Extract the [X, Y] coordinate from the center of the cell holding the provided text.  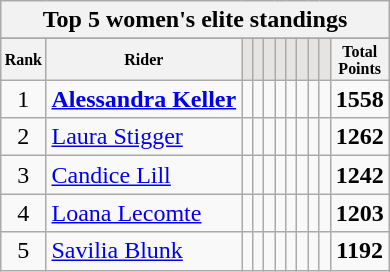
Candice Lill [144, 175]
5 [24, 251]
1242 [360, 175]
1203 [360, 213]
Top 5 women's elite standings [195, 20]
4 [24, 213]
2 [24, 137]
3 [24, 175]
Alessandra Keller [144, 99]
Savilia Blunk [144, 251]
TotalPoints [360, 60]
1262 [360, 137]
Rider [144, 60]
1558 [360, 99]
1 [24, 99]
Rank [24, 60]
1192 [360, 251]
Laura Stigger [144, 137]
Loana Lecomte [144, 213]
